Identify which cell holds the provided text, then report its (X, Y) central coordinate. 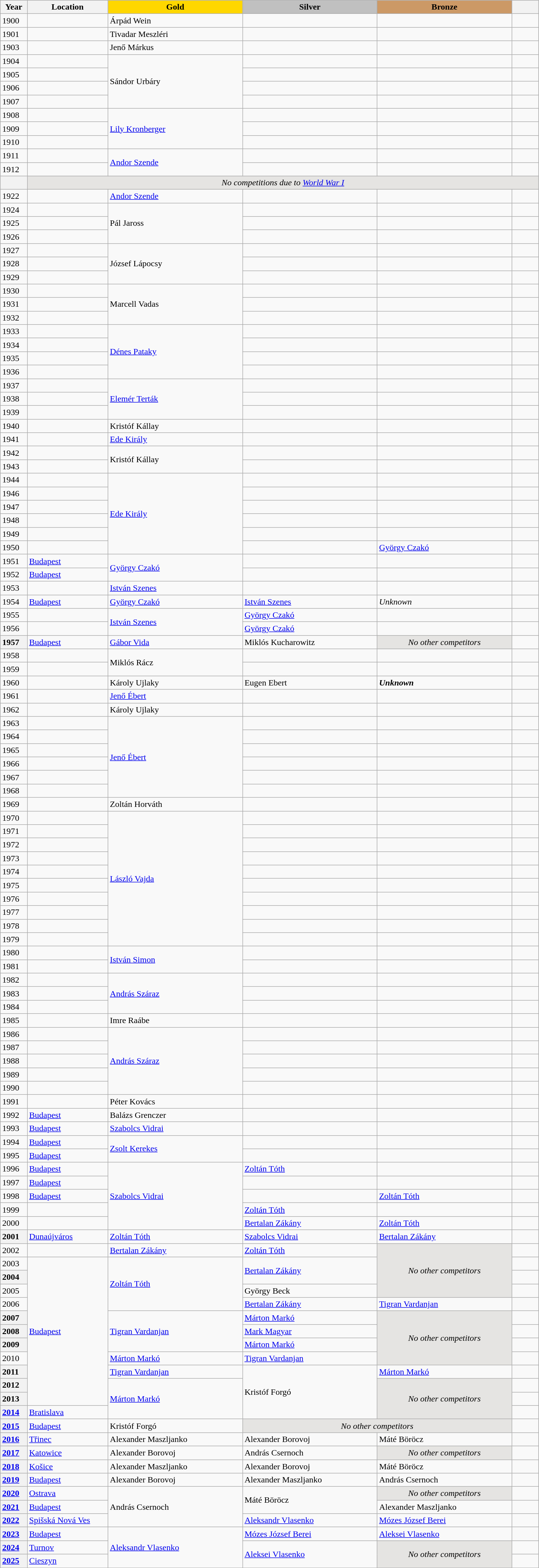
1981 (14, 966)
1922 (14, 196)
1907 (14, 102)
Bronze (444, 7)
1937 (14, 385)
2014 (14, 1412)
1975 (14, 885)
1933 (14, 331)
1967 (14, 777)
1986 (14, 1034)
1982 (14, 980)
2003 (14, 1264)
Spišská Nová Ves (68, 1520)
1901 (14, 34)
1972 (14, 845)
Zsolt Kerekes (176, 1149)
No competitions due to World War I (283, 183)
1997 (14, 1182)
Lily Kronberger (176, 129)
2000 (14, 1223)
1910 (14, 142)
1908 (14, 115)
Dénes Pataky (176, 351)
1931 (14, 304)
József Lápocsy (176, 264)
1935 (14, 358)
1950 (14, 547)
2021 (14, 1507)
1968 (14, 791)
2002 (14, 1250)
1905 (14, 75)
1989 (14, 1075)
1970 (14, 818)
2016 (14, 1439)
2024 (14, 1547)
1949 (14, 534)
Elemér Terták (176, 399)
1977 (14, 912)
1900 (14, 21)
1965 (14, 750)
1941 (14, 439)
2011 (14, 1372)
1903 (14, 48)
2025 (14, 1561)
Zoltán Horváth (176, 804)
Marcell Vadas (176, 304)
1958 (14, 656)
Location (68, 7)
1974 (14, 872)
1936 (14, 372)
1954 (14, 602)
Sándor Urbáry (176, 81)
1988 (14, 1061)
Ostrava (68, 1493)
1906 (14, 88)
1925 (14, 223)
Turnov (68, 1547)
1932 (14, 318)
1951 (14, 561)
Cieszyn (68, 1561)
1983 (14, 993)
1911 (14, 155)
Gold (176, 7)
Miklós Kucharowitz (310, 642)
1998 (14, 1196)
1927 (14, 250)
Jenő Márkus (176, 48)
1984 (14, 1007)
2023 (14, 1534)
2007 (14, 1318)
1953 (14, 588)
Bratislava (68, 1412)
1952 (14, 574)
1996 (14, 1169)
György Beck (310, 1291)
1934 (14, 345)
1995 (14, 1155)
1959 (14, 669)
2020 (14, 1493)
1957 (14, 642)
1929 (14, 277)
2022 (14, 1520)
1971 (14, 831)
Árpád Wein (176, 21)
1956 (14, 629)
1962 (14, 710)
1985 (14, 1020)
Dunaújváros (68, 1236)
Péter Kovács (176, 1102)
1979 (14, 939)
1980 (14, 953)
2010 (14, 1358)
1964 (14, 737)
2013 (14, 1399)
Silver (310, 7)
1994 (14, 1142)
2017 (14, 1453)
2005 (14, 1291)
Košice (68, 1466)
1948 (14, 520)
2001 (14, 1236)
1943 (14, 466)
Tivadar Meszléri (176, 34)
Balázs Grenczer (176, 1115)
1928 (14, 264)
1940 (14, 426)
1966 (14, 764)
1939 (14, 413)
1973 (14, 858)
Year (14, 7)
1991 (14, 1102)
1999 (14, 1209)
2012 (14, 1385)
László Vajda (176, 878)
Mark Magyar (310, 1331)
1946 (14, 493)
1993 (14, 1129)
Třinec (68, 1439)
1963 (14, 723)
1978 (14, 926)
1926 (14, 237)
1947 (14, 507)
1961 (14, 696)
1944 (14, 480)
1987 (14, 1048)
2008 (14, 1331)
2018 (14, 1466)
1942 (14, 453)
2006 (14, 1304)
Katowice (68, 1453)
2009 (14, 1345)
1960 (14, 683)
1930 (14, 291)
1969 (14, 804)
Imre Raábe (176, 1020)
1955 (14, 615)
1924 (14, 210)
1976 (14, 899)
1904 (14, 61)
Pál Jaross (176, 223)
2019 (14, 1480)
1912 (14, 169)
2015 (14, 1426)
Miklós Rácz (176, 662)
1938 (14, 399)
István Simon (176, 960)
1909 (14, 129)
1990 (14, 1088)
2004 (14, 1277)
Eugen Ebert (310, 683)
Gábor Vida (176, 642)
1992 (14, 1115)
